Locate the cell with the specified text and output its (x, y) center coordinate. 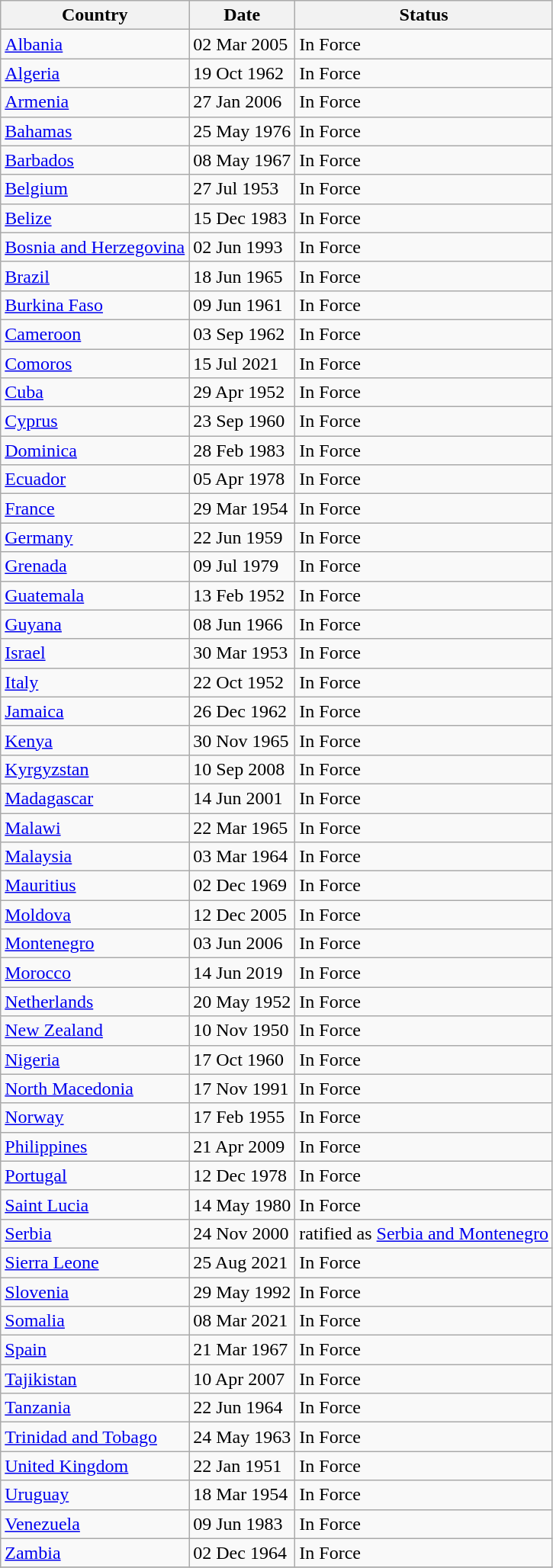
02 Dec 1964 (243, 1553)
24 Nov 2000 (243, 1233)
29 Apr 1952 (243, 393)
Madagascar (95, 798)
Philippines (95, 1146)
17 Nov 1991 (243, 1089)
Date (243, 15)
21 Mar 1967 (243, 1350)
19 Oct 1962 (243, 73)
Somalia (95, 1321)
23 Sep 1960 (243, 422)
14 Jun 2001 (243, 798)
Serbia (95, 1233)
28 Feb 1983 (243, 451)
22 Oct 1952 (243, 682)
17 Oct 1960 (243, 1060)
Status (424, 15)
France (95, 508)
Guyana (95, 624)
Algeria (95, 73)
Spain (95, 1350)
08 Jun 1966 (243, 624)
Dominica (95, 451)
21 Apr 2009 (243, 1146)
Mauritius (95, 886)
18 Mar 1954 (243, 1495)
Italy (95, 682)
03 Sep 1962 (243, 334)
24 May 1963 (243, 1437)
22 Jun 1959 (243, 537)
Guatemala (95, 595)
Sierra Leone (95, 1262)
25 Aug 2021 (243, 1262)
10 Sep 2008 (243, 769)
14 Jun 2019 (243, 973)
Belgium (95, 189)
02 Mar 2005 (243, 44)
Zambia (95, 1553)
Slovenia (95, 1292)
09 Jul 1979 (243, 566)
27 Jul 1953 (243, 189)
26 Dec 1962 (243, 711)
Netherlands (95, 1002)
Venezuela (95, 1524)
29 May 1992 (243, 1292)
10 Nov 1950 (243, 1031)
Uruguay (95, 1495)
22 Jun 1964 (243, 1408)
Tajikistan (95, 1379)
22 Mar 1965 (243, 827)
02 Dec 1969 (243, 886)
Barbados (95, 160)
18 Jun 1965 (243, 276)
Cameroon (95, 334)
Burkina Faso (95, 305)
Germany (95, 537)
Norway (95, 1117)
Tanzania (95, 1408)
08 Mar 2021 (243, 1321)
Kyrgyzstan (95, 769)
Grenada (95, 566)
Brazil (95, 276)
Malaysia (95, 857)
Saint Lucia (95, 1204)
New Zealand (95, 1031)
Portugal (95, 1175)
Armenia (95, 102)
02 Jun 1993 (243, 247)
20 May 1952 (243, 1002)
Kenya (95, 740)
Moldova (95, 915)
Israel (95, 653)
30 Mar 1953 (243, 653)
Albania (95, 44)
05 Apr 1978 (243, 479)
Malawi (95, 827)
Belize (95, 218)
03 Jun 2006 (243, 944)
30 Nov 1965 (243, 740)
Bahamas (95, 131)
14 May 1980 (243, 1204)
Comoros (95, 364)
Country (95, 15)
Jamaica (95, 711)
09 Jun 1983 (243, 1524)
15 Dec 1983 (243, 218)
10 Apr 2007 (243, 1379)
29 Mar 1954 (243, 508)
22 Jan 1951 (243, 1466)
Nigeria (95, 1060)
Cyprus (95, 422)
Cuba (95, 393)
ratified as Serbia and Montenegro (424, 1233)
15 Jul 2021 (243, 364)
Ecuador (95, 479)
Bosnia and Herzegovina (95, 247)
Trinidad and Tobago (95, 1437)
27 Jan 2006 (243, 102)
13 Feb 1952 (243, 595)
08 May 1967 (243, 160)
09 Jun 1961 (243, 305)
United Kingdom (95, 1466)
North Macedonia (95, 1089)
Montenegro (95, 944)
17 Feb 1955 (243, 1117)
12 Dec 2005 (243, 915)
25 May 1976 (243, 131)
03 Mar 1964 (243, 857)
12 Dec 1978 (243, 1175)
Morocco (95, 973)
